Determine the (x, y) coordinate at the center of the cell enclosing the given text.  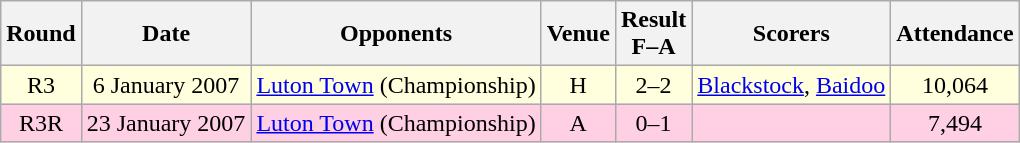
Scorers (792, 34)
0–1 (653, 123)
10,064 (955, 85)
7,494 (955, 123)
R3R (41, 123)
R3 (41, 85)
ResultF–A (653, 34)
6 January 2007 (166, 85)
Opponents (396, 34)
A (578, 123)
Blackstock, Baidoo (792, 85)
23 January 2007 (166, 123)
2–2 (653, 85)
Round (41, 34)
Venue (578, 34)
Attendance (955, 34)
Date (166, 34)
H (578, 85)
